Detect which cell encompasses the target text, then output its (x, y) center coordinate. 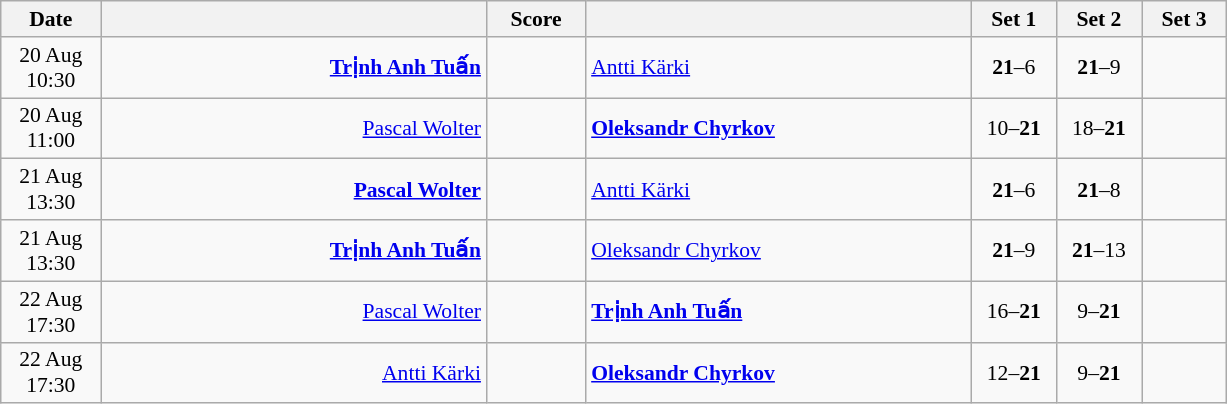
16–21 (1014, 312)
12–21 (1014, 372)
20 Aug10:30 (51, 68)
18–21 (1098, 128)
21–8 (1098, 190)
Date (51, 19)
21–13 (1098, 250)
10–21 (1014, 128)
Score (536, 19)
20 Aug11:00 (51, 128)
Set 3 (1184, 19)
Set 1 (1014, 19)
Set 2 (1098, 19)
